Pinpoint the cell where the given text exists, returning its [x, y] midpoint coordinate. 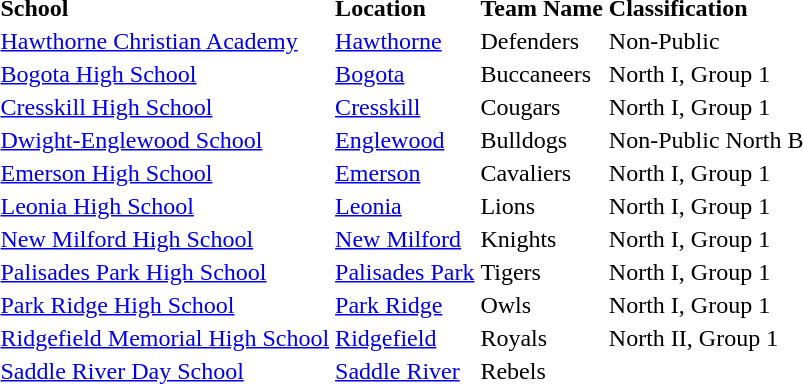
Emerson [405, 173]
Cavaliers [542, 173]
Defenders [542, 41]
Knights [542, 239]
Cresskill [405, 107]
Buccaneers [542, 74]
New Milford [405, 239]
Bogota [405, 74]
Hawthorne [405, 41]
Ridgefield [405, 338]
Tigers [542, 272]
Palisades Park [405, 272]
Cougars [542, 107]
Bulldogs [542, 140]
Owls [542, 305]
Lions [542, 206]
Leonia [405, 206]
Royals [542, 338]
Englewood [405, 140]
Park Ridge [405, 305]
